Detect which cell encompasses the target text, then output its [x, y] center coordinate. 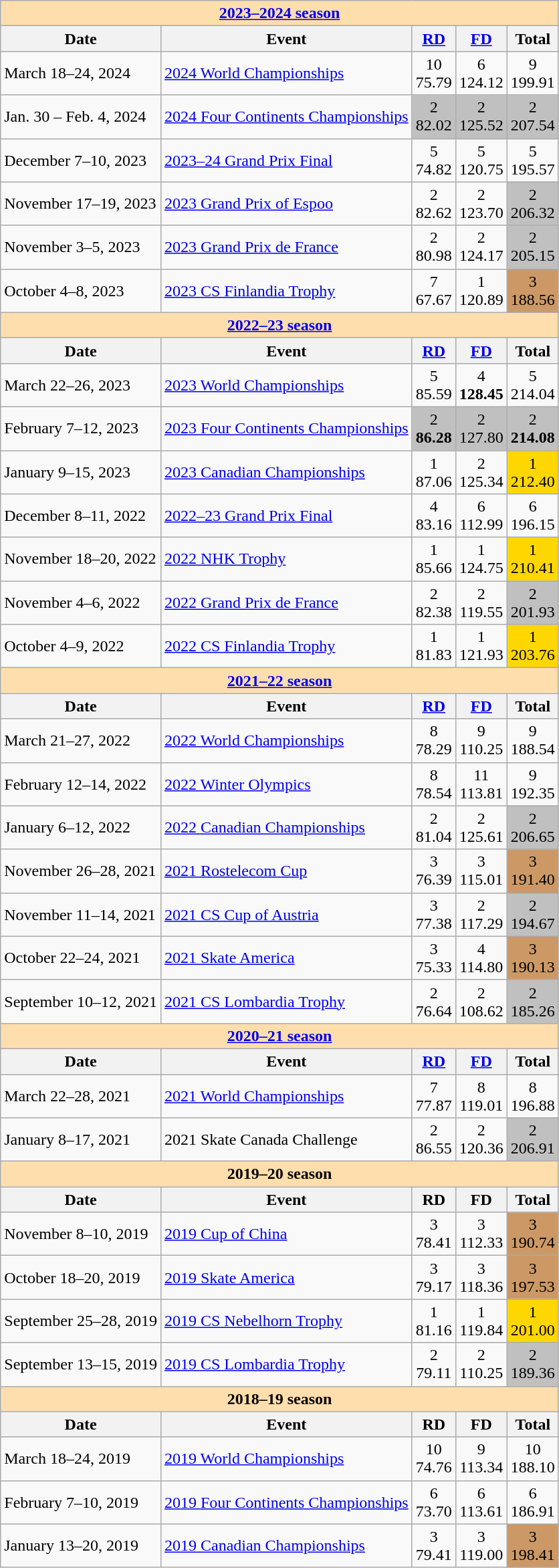
1 81.83 [433, 646]
November 4–6, 2022 [81, 603]
Jan. 30 – Feb. 4, 2024 [81, 116]
2 123.70 [481, 203]
6 112.99 [481, 516]
2 189.36 [532, 1364]
March 22–28, 2021 [81, 1095]
February 12–14, 2022 [81, 784]
2021 World Championships [286, 1095]
November 26–28, 2021 [81, 871]
2 125.34 [481, 472]
2022–23 season [279, 325]
December 7–10, 2023 [81, 160]
1 121.93 [481, 646]
1 119.84 [481, 1321]
2 108.62 [481, 1002]
2022 Grand Prix de France [286, 603]
2 119.55 [481, 603]
3 188.56 [532, 290]
3 75.33 [433, 958]
2 206.65 [532, 828]
2 120.36 [481, 1139]
5 85.59 [433, 385]
2022 NHK Trophy [286, 559]
6 196.15 [532, 516]
1 85.66 [433, 559]
December 8–11, 2022 [81, 516]
3 77.38 [433, 915]
2022 Canadian Championships [286, 828]
1 203.76 [532, 646]
2 125.52 [481, 116]
March 18–24, 2024 [81, 74]
4 128.45 [481, 385]
October 4–8, 2023 [81, 290]
7 67.67 [433, 290]
March 22–26, 2023 [81, 385]
2 127.80 [481, 428]
November 18–20, 2022 [81, 559]
1 201.00 [532, 1321]
6 73.70 [433, 1502]
2021 CS Lombardia Trophy [286, 1002]
2019 Cup of China [286, 1234]
2023 Grand Prix de France [286, 247]
2021 Skate America [286, 958]
5 120.75 [481, 160]
2023 World Championships [286, 385]
November 3–5, 2023 [81, 247]
1 87.06 [433, 472]
2023 Four Continents Championships [286, 428]
4 83.16 [433, 516]
1 120.89 [481, 290]
2 185.26 [532, 1002]
February 7–12, 2023 [81, 428]
3 119.00 [481, 1546]
September 13–15, 2019 [81, 1364]
8 119.01 [481, 1095]
3 78.41 [433, 1234]
2 194.67 [532, 915]
2 206.91 [532, 1139]
January 13–20, 2019 [81, 1546]
5 195.57 [532, 160]
October 22–24, 2021 [81, 958]
2 82.38 [433, 603]
2023 CS Finlandia Trophy [286, 290]
11 113.81 [481, 784]
2 214.08 [532, 428]
9 113.34 [481, 1459]
2 81.04 [433, 828]
6 186.91 [532, 1502]
January 6–12, 2022 [81, 828]
4 114.80 [481, 958]
3 79.41 [433, 1546]
3 112.33 [481, 1234]
October 18–20, 2019 [81, 1277]
1 212.40 [532, 472]
3 190.74 [532, 1234]
9 192.35 [532, 784]
February 7–10, 2019 [81, 1502]
2021–22 season [279, 681]
September 25–28, 2019 [81, 1321]
2019 World Championships [286, 1459]
3 118.36 [481, 1277]
2024 Four Continents Championships [286, 116]
2 86.55 [433, 1139]
5 214.04 [532, 385]
3 198.41 [532, 1546]
8 78.29 [433, 741]
1 124.75 [481, 559]
2019 CS Lombardia Trophy [286, 1364]
2021 Rostelecom Cup [286, 871]
2019 Canadian Championships [286, 1546]
March 21–27, 2022 [81, 741]
November 8–10, 2019 [81, 1234]
10 74.76 [433, 1459]
2 124.17 [481, 247]
6 124.12 [481, 74]
2 86.28 [433, 428]
2019 Four Continents Championships [286, 1502]
2024 World Championships [286, 74]
8 78.54 [433, 784]
September 10–12, 2021 [81, 1002]
2 76.64 [433, 1002]
2023 Canadian Championships [286, 472]
3 190.13 [532, 958]
2 82.02 [433, 116]
2 82.62 [433, 203]
2 125.61 [481, 828]
3 79.17 [433, 1277]
2 110.25 [481, 1364]
3 191.40 [532, 871]
2022–23 Grand Prix Final [286, 516]
2 201.93 [532, 603]
9 110.25 [481, 741]
6 113.61 [481, 1502]
October 4–9, 2022 [81, 646]
2 79.11 [433, 1364]
9 188.54 [532, 741]
2018–19 season [279, 1399]
8 196.88 [532, 1095]
2023–2024 season [279, 13]
2021 CS Cup of Austria [286, 915]
3 115.01 [481, 871]
January 9–15, 2023 [81, 472]
2023 Grand Prix of Espoo [286, 203]
January 8–17, 2021 [81, 1139]
5 74.82 [433, 160]
2021 Skate Canada Challenge [286, 1139]
March 18–24, 2019 [81, 1459]
10 75.79 [433, 74]
2019 Skate America [286, 1277]
2023–24 Grand Prix Final [286, 160]
2 206.32 [532, 203]
2022 World Championships [286, 741]
3 197.53 [532, 1277]
9 199.91 [532, 74]
3 76.39 [433, 871]
November 11–14, 2021 [81, 915]
2 205.15 [532, 247]
1 81.16 [433, 1321]
2020–21 season [279, 1036]
2 80.98 [433, 247]
7 77.87 [433, 1095]
2 117.29 [481, 915]
10 188.10 [532, 1459]
2022 Winter Olympics [286, 784]
2019–20 season [279, 1174]
2 207.54 [532, 116]
2019 CS Nebelhorn Trophy [286, 1321]
1 210.41 [532, 559]
2022 CS Finlandia Trophy [286, 646]
November 17–19, 2023 [81, 203]
